Search for the cell housing the specified text and yield its (x, y) center coordinate. 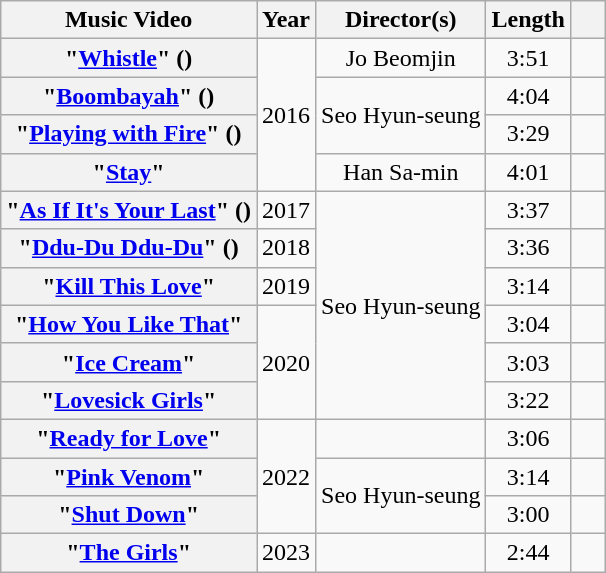
"Ready for Love" (129, 438)
3:00 (528, 515)
3:51 (528, 58)
Director(s) (401, 20)
2016 (286, 115)
4:04 (528, 96)
Length (528, 20)
2019 (286, 286)
"How You Like That" (129, 324)
Jo Beomjin (401, 58)
3:37 (528, 210)
3:04 (528, 324)
2022 (286, 476)
"As If It's Your Last" () (129, 210)
4:01 (528, 172)
"The Girls" (129, 553)
Music Video (129, 20)
Year (286, 20)
"Kill This Love" (129, 286)
"Lovesick Girls" (129, 400)
"Ice Cream" (129, 362)
2020 (286, 362)
"Whistle" () (129, 58)
"Pink Venom" (129, 477)
3:29 (528, 134)
3:03 (528, 362)
"Shut Down" (129, 515)
3:06 (528, 438)
"Boombayah" () (129, 96)
Han Sa-min (401, 172)
"Ddu-Du Ddu-Du" () (129, 248)
3:36 (528, 248)
2018 (286, 248)
2:44 (528, 553)
"Stay" (129, 172)
2017 (286, 210)
2023 (286, 553)
3:22 (528, 400)
"Playing with Fire" () (129, 134)
